Determine the [x, y] coordinate at the center of the cell enclosing the given text.  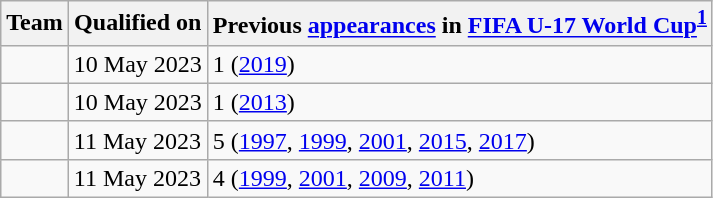
Qualified on [138, 24]
1 (2019) [460, 64]
Team [35, 24]
Previous appearances in FIFA U-17 World Cup1 [460, 24]
5 (1997, 1999, 2001, 2015, 2017) [460, 140]
4 (1999, 2001, 2009, 2011) [460, 178]
1 (2013) [460, 102]
